Output the [x, y] coordinate of the center of the cell containing the given text.  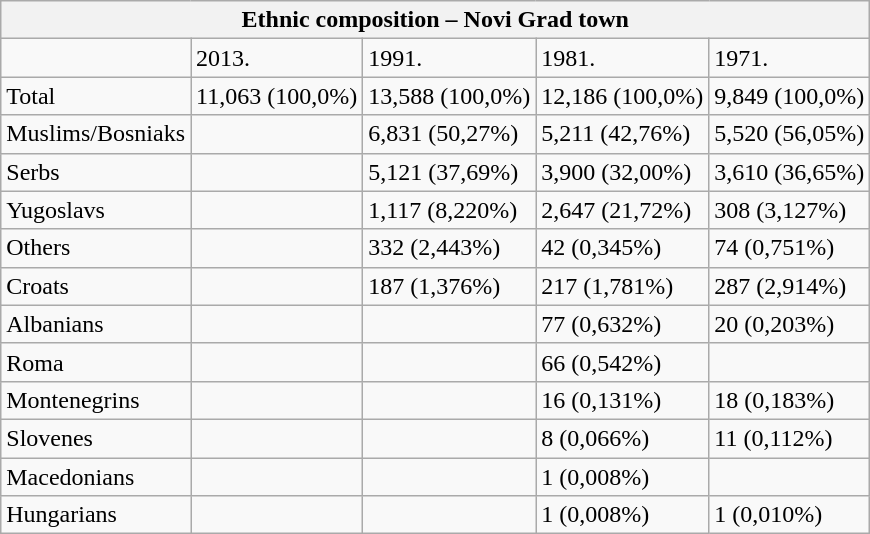
3,900 (32,00%) [622, 172]
2013. [277, 58]
332 (2,443%) [450, 248]
Albanians [96, 324]
11 (0,112%) [790, 438]
Muslims/Bosniaks [96, 134]
2,647 (21,72%) [622, 210]
Total [96, 96]
16 (0,131%) [622, 400]
5,520 (56,05%) [790, 134]
Macedonians [96, 477]
77 (0,632%) [622, 324]
6,831 (50,27%) [450, 134]
1 (0,010%) [790, 515]
Slovenes [96, 438]
66 (0,542%) [622, 362]
Roma [96, 362]
42 (0,345%) [622, 248]
13,588 (100,0%) [450, 96]
Montenegrins [96, 400]
Others [96, 248]
Croats [96, 286]
12,186 (100,0%) [622, 96]
1991. [450, 58]
18 (0,183%) [790, 400]
187 (1,376%) [450, 286]
Yugoslavs [96, 210]
5,121 (37,69%) [450, 172]
9,849 (100,0%) [790, 96]
20 (0,203%) [790, 324]
287 (2,914%) [790, 286]
217 (1,781%) [622, 286]
11,063 (100,0%) [277, 96]
1981. [622, 58]
1971. [790, 58]
Hungarians [96, 515]
3,610 (36,65%) [790, 172]
74 (0,751%) [790, 248]
308 (3,127%) [790, 210]
5,211 (42,76%) [622, 134]
Serbs [96, 172]
Ethnic composition – Novi Grad town [436, 20]
8 (0,066%) [622, 438]
1,117 (8,220%) [450, 210]
